Detect which cell encompasses the target text, then output its [x, y] center coordinate. 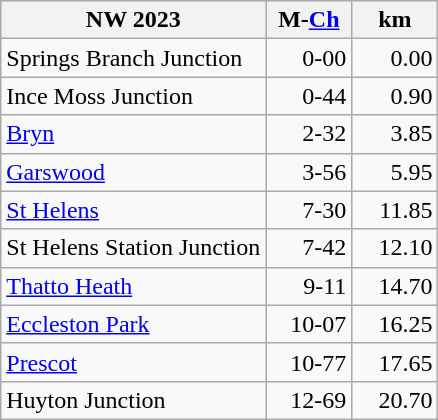
St Helens Station Junction [134, 248]
12.10 [395, 248]
7-42 [309, 248]
10-07 [309, 324]
Huyton Junction [134, 400]
0-00 [309, 58]
10-77 [309, 362]
2-32 [309, 134]
Bryn [134, 134]
St Helens [134, 210]
km [395, 20]
M-Ch [309, 20]
17.65 [395, 362]
Eccleston Park [134, 324]
7-30 [309, 210]
16.25 [395, 324]
0.00 [395, 58]
5.95 [395, 172]
14.70 [395, 286]
Prescot [134, 362]
Springs Branch Junction [134, 58]
12-69 [309, 400]
11.85 [395, 210]
Garswood [134, 172]
20.70 [395, 400]
0-44 [309, 96]
Ince Moss Junction [134, 96]
3-56 [309, 172]
NW 2023 [134, 20]
0.90 [395, 96]
Thatto Heath [134, 286]
9-11 [309, 286]
3.85 [395, 134]
